Determine the [x, y] coordinate at the center of the cell enclosing the given text.  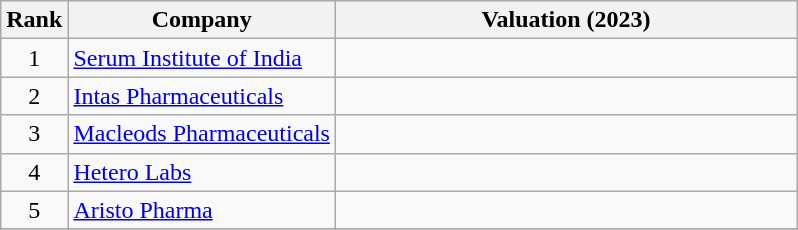
4 [34, 172]
Hetero Labs [202, 172]
Rank [34, 20]
5 [34, 210]
Serum Institute of India [202, 58]
Intas Pharmaceuticals [202, 96]
3 [34, 134]
2 [34, 96]
Aristo Pharma [202, 210]
Valuation (2023) [566, 20]
Company [202, 20]
1 [34, 58]
Macleods Pharmaceuticals [202, 134]
